Provide the (x, y) coordinate of the cell's center where the given text is located.  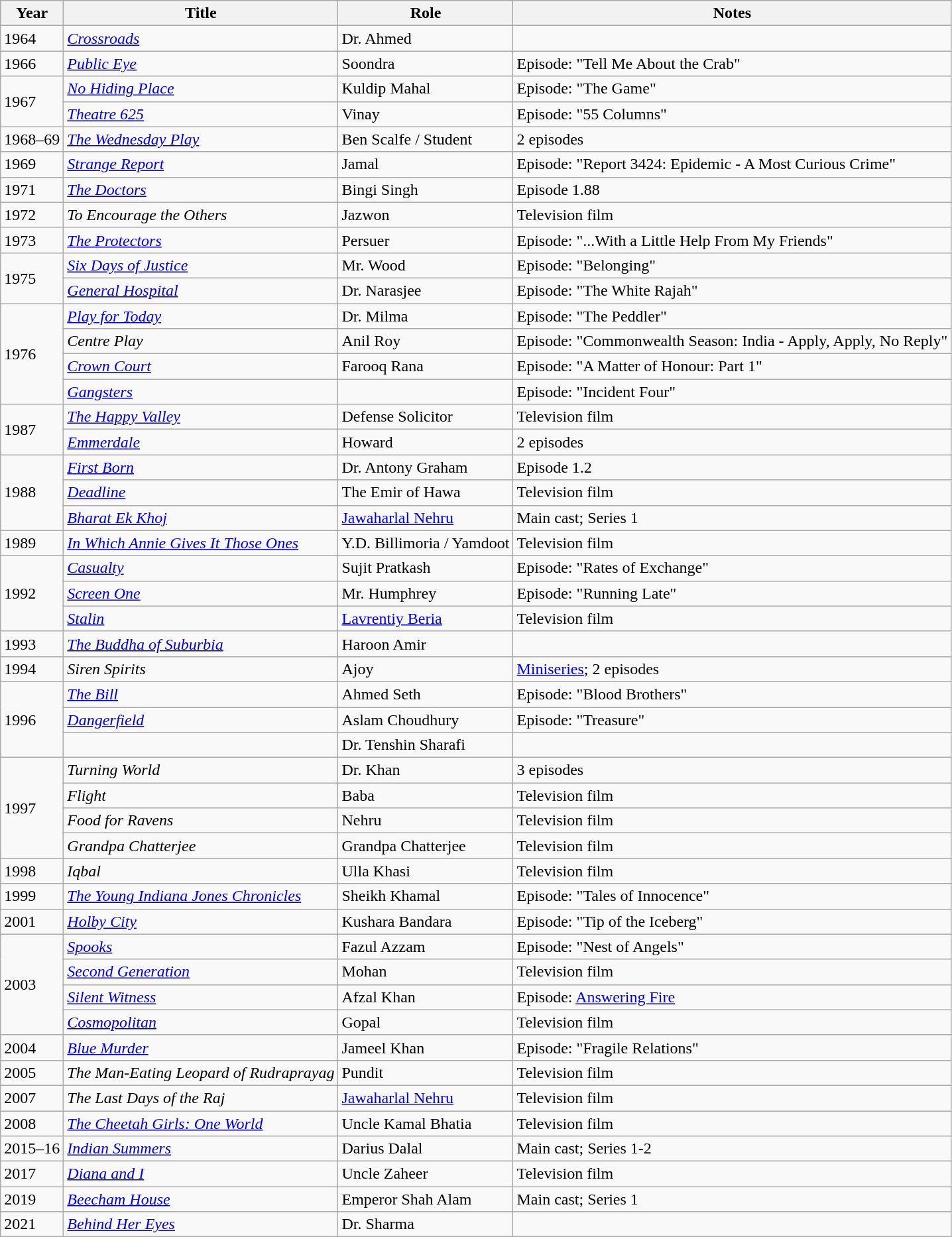
Aslam Choudhury (426, 719)
Vinay (426, 114)
In Which Annie Gives It Those Ones (201, 543)
Anil Roy (426, 341)
Episode: "Belonging" (732, 265)
Kushara Bandara (426, 921)
The Man-Eating Leopard of Rudraprayag (201, 1073)
2008 (32, 1124)
1993 (32, 644)
Mr. Humphrey (426, 593)
Episode: "Running Late" (732, 593)
Dr. Ahmed (426, 38)
1972 (32, 215)
2005 (32, 1073)
Turning World (201, 770)
Mohan (426, 972)
Gangsters (201, 392)
Soondra (426, 64)
The Last Days of the Raj (201, 1098)
First Born (201, 467)
Centre Play (201, 341)
Ajoy (426, 669)
Silent Witness (201, 997)
Episode: "A Matter of Honour: Part 1" (732, 367)
The Happy Valley (201, 417)
Siren Spirits (201, 669)
The Cheetah Girls: One World (201, 1124)
Ahmed Seth (426, 694)
Pundit (426, 1073)
Year (32, 13)
Episode: "Treasure" (732, 719)
Role (426, 13)
The Bill (201, 694)
1976 (32, 354)
Dangerfield (201, 719)
1966 (32, 64)
No Hiding Place (201, 89)
3 episodes (732, 770)
Dr. Antony Graham (426, 467)
Episode: "Tales of Innocence" (732, 896)
Emperor Shah Alam (426, 1199)
Gopal (426, 1022)
1969 (32, 164)
Sheikh Khamal (426, 896)
Episode: "Nest of Angels" (732, 947)
Bharat Ek Khoj (201, 518)
Kuldip Mahal (426, 89)
Jazwon (426, 215)
Holby City (201, 921)
Jamal (426, 164)
Sujit Pratkash (426, 568)
Defense Solicitor (426, 417)
Ben Scalfe / Student (426, 139)
Ulla Khasi (426, 871)
Stalin (201, 618)
To Encourage the Others (201, 215)
Dr. Narasjee (426, 290)
Persuer (426, 240)
Spooks (201, 947)
Strange Report (201, 164)
Episode: "Tell Me About the Crab" (732, 64)
The Buddha of Suburbia (201, 644)
Darius Dalal (426, 1149)
Fazul Azzam (426, 947)
The Young Indiana Jones Chronicles (201, 896)
Episode: Answering Fire (732, 997)
Afzal Khan (426, 997)
Casualty (201, 568)
Dr. Khan (426, 770)
Episode: "The Peddler" (732, 316)
Nehru (426, 821)
Episode: "Commonwealth Season: India - Apply, Apply, No Reply" (732, 341)
Second Generation (201, 972)
Episode: "Blood Brothers" (732, 694)
Mr. Wood (426, 265)
1975 (32, 278)
1997 (32, 808)
Episode: "55 Columns" (732, 114)
1989 (32, 543)
2021 (32, 1224)
Episode: "The White Rajah" (732, 290)
2007 (32, 1098)
Miniseries; 2 episodes (732, 669)
2004 (32, 1047)
2017 (32, 1174)
1968–69 (32, 139)
Episode: "The Game" (732, 89)
Baba (426, 795)
The Doctors (201, 190)
2001 (32, 921)
Bingi Singh (426, 190)
Six Days of Justice (201, 265)
1964 (32, 38)
Cosmopolitan (201, 1022)
Diana and I (201, 1174)
1999 (32, 896)
Episode 1.88 (732, 190)
Uncle Zaheer (426, 1174)
Deadline (201, 493)
The Protectors (201, 240)
Crown Court (201, 367)
Lavrentiy Beria (426, 618)
Notes (732, 13)
Episode: "...With a Little Help From My Friends" (732, 240)
Blue Murder (201, 1047)
Behind Her Eyes (201, 1224)
1973 (32, 240)
Farooq Rana (426, 367)
Episode 1.2 (732, 467)
Haroon Amir (426, 644)
2019 (32, 1199)
Episode: "Fragile Relations" (732, 1047)
2015–16 (32, 1149)
Theatre 625 (201, 114)
1988 (32, 493)
Episode: "Incident Four" (732, 392)
1996 (32, 719)
Y.D. Billimoria / Yamdoot (426, 543)
The Emir of Hawa (426, 493)
Public Eye (201, 64)
Jameel Khan (426, 1047)
Main cast; Series 1-2 (732, 1149)
Indian Summers (201, 1149)
Emmerdale (201, 442)
1971 (32, 190)
Uncle Kamal Bhatia (426, 1124)
2003 (32, 984)
Dr. Tenshin Sharafi (426, 745)
Crossroads (201, 38)
1987 (32, 430)
Play for Today (201, 316)
Episode: "Rates of Exchange" (732, 568)
1994 (32, 669)
1998 (32, 871)
Episode: "Report 3424: Epidemic - A Most Curious Crime" (732, 164)
1992 (32, 593)
Screen One (201, 593)
Beecham House (201, 1199)
Episode: "Tip of the Iceberg" (732, 921)
Flight (201, 795)
1967 (32, 101)
Dr. Milma (426, 316)
The Wednesday Play (201, 139)
Dr. Sharma (426, 1224)
Iqbal (201, 871)
Title (201, 13)
Food for Ravens (201, 821)
General Hospital (201, 290)
Howard (426, 442)
